Determine the [X, Y] coordinate at the center of the cell enclosing the given text.  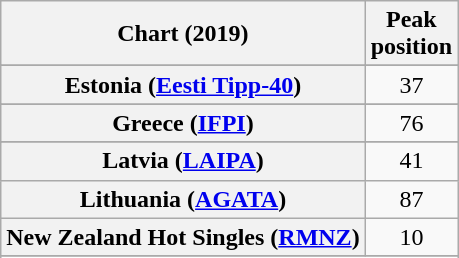
Latvia (LAIPA) [183, 161]
Chart (2019) [183, 34]
Peakposition [411, 34]
New Zealand Hot Singles (RMNZ) [183, 237]
76 [411, 123]
Estonia (Eesti Tipp-40) [183, 85]
41 [411, 161]
10 [411, 237]
87 [411, 199]
Lithuania (AGATA) [183, 199]
Greece (IFPI) [183, 123]
37 [411, 85]
